Pinpoint the cell where the given text exists, returning its (x, y) midpoint coordinate. 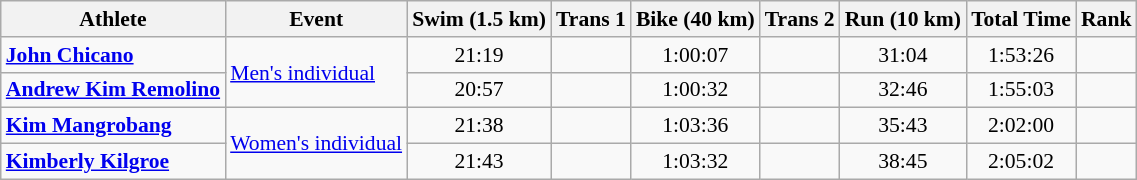
31:04 (903, 55)
32:46 (903, 90)
38:45 (903, 162)
21:19 (479, 55)
Run (10 km) (903, 19)
1:03:36 (696, 126)
Andrew Kim Remolino (113, 90)
John Chicano (113, 55)
Kimberly Kilgroe (113, 162)
Total Time (1021, 19)
20:57 (479, 90)
Bike (40 km) (696, 19)
Men's individual (316, 72)
Women's individual (316, 144)
1:03:32 (696, 162)
1:53:26 (1021, 55)
Swim (1.5 km) (479, 19)
Event (316, 19)
1:55:03 (1021, 90)
21:43 (479, 162)
Rank (1106, 19)
Kim Mangrobang (113, 126)
Athlete (113, 19)
2:05:02 (1021, 162)
1:00:32 (696, 90)
Trans 2 (800, 19)
Trans 1 (591, 19)
35:43 (903, 126)
21:38 (479, 126)
2:02:00 (1021, 126)
1:00:07 (696, 55)
